Capture the cell that displays the provided text and extract its (X, Y) central coordinate. 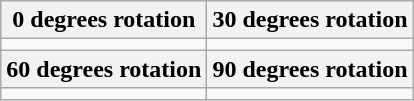
90 degrees rotation (310, 69)
30 degrees rotation (310, 20)
0 degrees rotation (104, 20)
60 degrees rotation (104, 69)
